Return [x, y] of the center of cell containing provided text 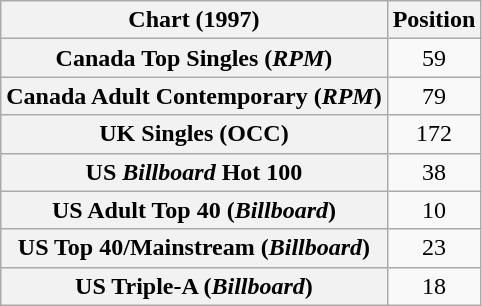
Canada Adult Contemporary (RPM) [194, 96]
18 [434, 286]
Canada Top Singles (RPM) [194, 58]
Position [434, 20]
59 [434, 58]
10 [434, 210]
Chart (1997) [194, 20]
US Billboard Hot 100 [194, 172]
UK Singles (OCC) [194, 134]
US Top 40/Mainstream (Billboard) [194, 248]
79 [434, 96]
38 [434, 172]
US Triple-A (Billboard) [194, 286]
US Adult Top 40 (Billboard) [194, 210]
172 [434, 134]
23 [434, 248]
